Extract the [x, y] coordinate from the center of the cell holding the provided text.  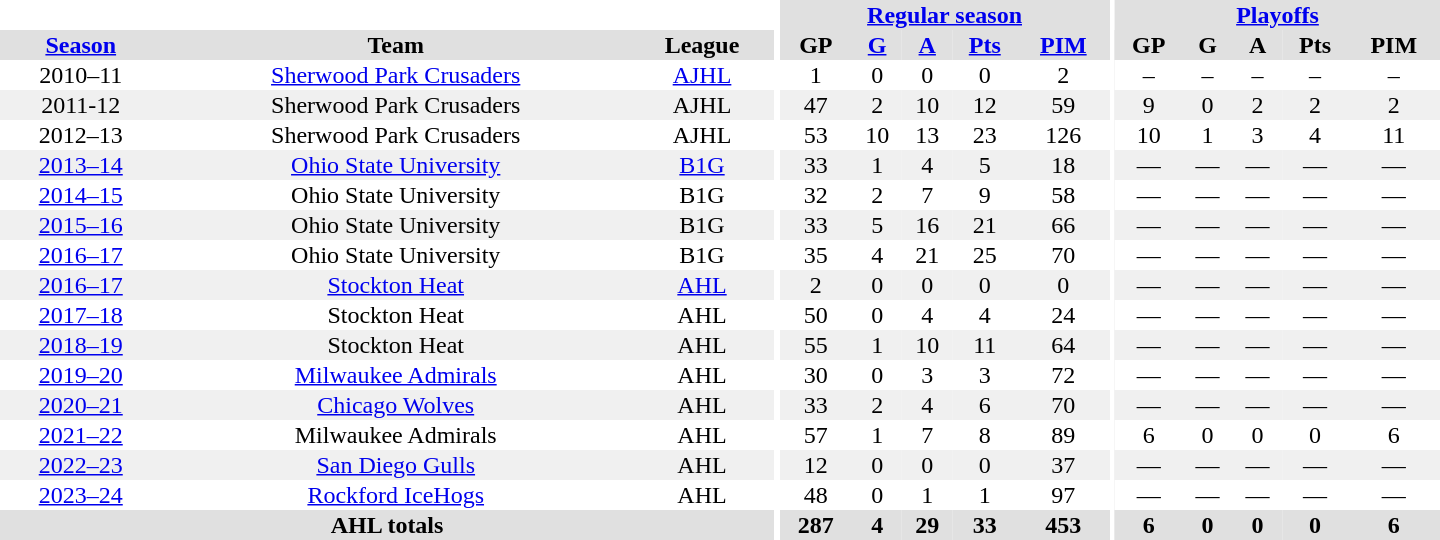
287 [816, 525]
Rockford IceHogs [396, 495]
35 [816, 255]
23 [984, 135]
55 [816, 345]
AHL totals [387, 525]
89 [1063, 435]
2022–23 [81, 465]
29 [927, 525]
453 [1063, 525]
53 [816, 135]
2013–14 [81, 165]
2021–22 [81, 435]
Playoffs [1278, 15]
2015–16 [81, 225]
30 [816, 375]
2023–24 [81, 495]
13 [927, 135]
Season [81, 45]
66 [1063, 225]
24 [1063, 315]
59 [1063, 105]
League [702, 45]
2012–13 [81, 135]
Chicago Wolves [396, 405]
2017–18 [81, 315]
Regular season [945, 15]
48 [816, 495]
72 [1063, 375]
47 [816, 105]
2020–21 [81, 405]
Team [396, 45]
37 [1063, 465]
2010–11 [81, 75]
64 [1063, 345]
58 [1063, 195]
8 [984, 435]
San Diego Gulls [396, 465]
32 [816, 195]
2011-12 [81, 105]
18 [1063, 165]
2019–20 [81, 375]
2018–19 [81, 345]
50 [816, 315]
126 [1063, 135]
57 [816, 435]
97 [1063, 495]
25 [984, 255]
16 [927, 225]
2014–15 [81, 195]
